Output the [X, Y] coordinate of the center of the cell containing the given text.  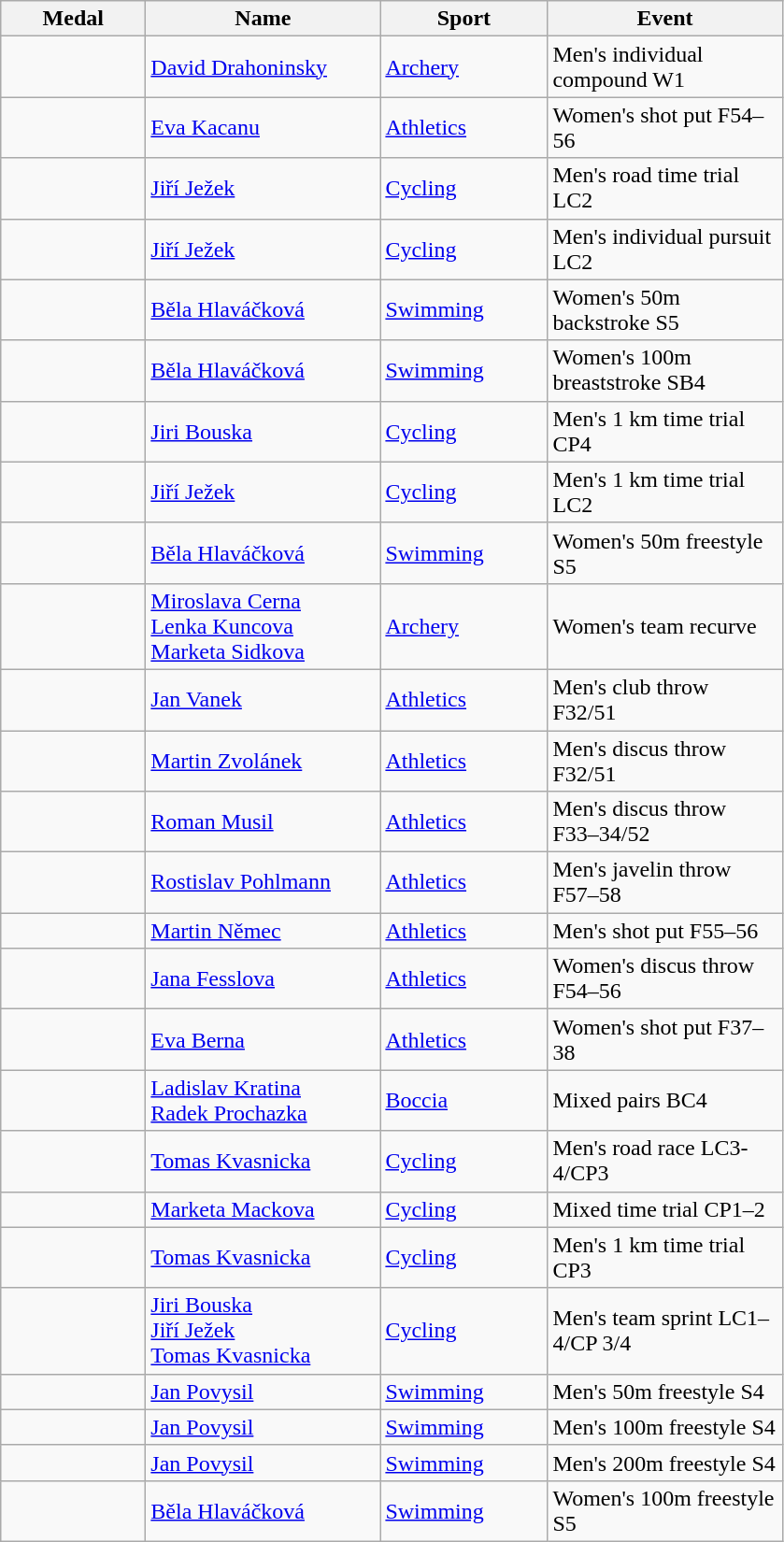
David Drahoninsky [264, 67]
Women's 100m breaststroke SB4 [665, 370]
Men's 50m freestyle S4 [665, 1392]
Martin Němec [264, 931]
Roman Musil [264, 822]
Men's individual pursuit LC2 [665, 249]
Medal [73, 19]
Women's 50m freestyle S5 [665, 553]
Men's road time trial LC2 [665, 189]
Ladislav Kratina Radek Prochazka [264, 1101]
Men's club throw F32/51 [665, 699]
Mixed time trial CP1–2 [665, 1209]
Eva Berna [264, 1039]
Women's shot put F37–38 [665, 1039]
Boccia [463, 1101]
Rostislav Pohlmann [264, 882]
Name [264, 19]
Martin Zvolánek [264, 761]
Mixed pairs BC4 [665, 1101]
Miroslava Cerna Lenka Kuncova Marketa Sidkova [264, 626]
Men's individual compound W1 [665, 67]
Jiri Bouska Jiří Ježek Tomas Kvasnicka [264, 1331]
Sport [463, 19]
Men's 1 km time trial CP4 [665, 432]
Men's team sprint LC1–4/CP 3/4 [665, 1331]
Men's road race LC3-4/CP3 [665, 1161]
Jan Vanek [264, 699]
Men's 100m freestyle S4 [665, 1427]
Marketa Mackova [264, 1209]
Jana Fesslova [264, 979]
Men's javelin throw F57–58 [665, 882]
Women's 100m freestyle S5 [665, 1510]
Men's discus throw F32/51 [665, 761]
Event [665, 19]
Eva Kacanu [264, 127]
Women's discus throw F54–56 [665, 979]
Men's 200m freestyle S4 [665, 1463]
Men's shot put F55–56 [665, 931]
Men's 1 km time trial LC2 [665, 492]
Men's discus throw F33–34/52 [665, 822]
Men's 1 km time trial CP3 [665, 1258]
Jiri Bouska [264, 432]
Women's shot put F54–56 [665, 127]
Women's 50m backstroke S5 [665, 310]
Women's team recurve [665, 626]
